Return the [x, y] coordinate for the center point of the cell that contains the specified text.  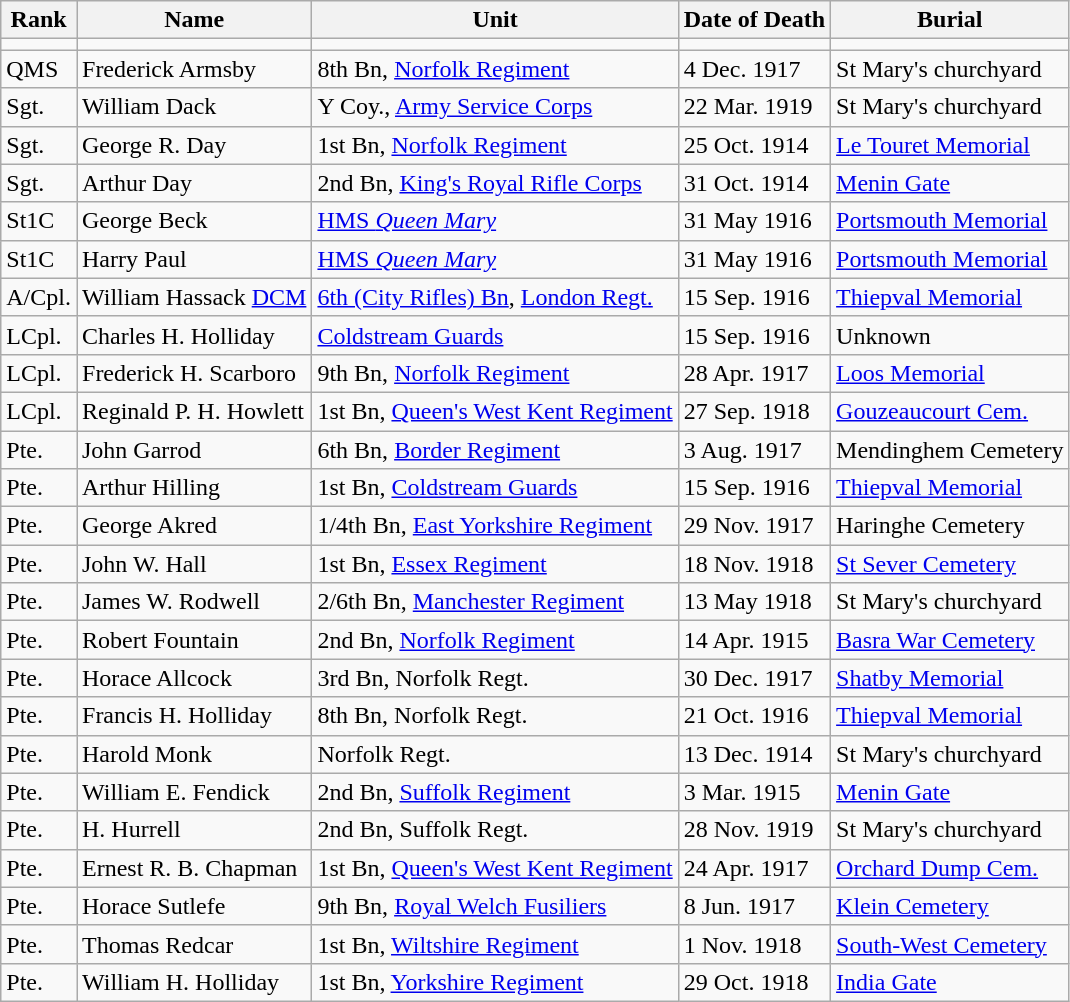
1st Bn, Essex Regiment [495, 564]
H. Hurrell [194, 830]
13 May 1918 [754, 602]
Reginald P. H. Howlett [194, 411]
Robert Fountain [194, 640]
Frederick Armsby [194, 69]
Francis H. Holliday [194, 716]
George Beck [194, 221]
3 Mar. 1915 [754, 792]
Haringhe Cemetery [950, 526]
1st Bn, Coldstream Guards [495, 488]
3rd Bn, Norfolk Regt. [495, 678]
27 Sep. 1918 [754, 411]
QMS [39, 69]
Klein Cemetery [950, 906]
1st Bn, Norfolk Regiment [495, 145]
29 Nov. 1917 [754, 526]
Name [194, 20]
6th (City Rifles) Bn, London Regt. [495, 297]
Norfolk Regt. [495, 754]
John Garrod [194, 449]
24 Apr. 1917 [754, 868]
2/6th Bn, Manchester Regiment [495, 602]
John W. Hall [194, 564]
29 Oct. 1918 [754, 982]
Harold Monk [194, 754]
28 Apr. 1917 [754, 373]
Charles H. Holliday [194, 335]
Horace Sutlefe [194, 906]
9th Bn, Norfolk Regiment [495, 373]
Rank [39, 20]
Shatby Memorial [950, 678]
Thomas Redcar [194, 944]
Horace Allcock [194, 678]
Unit [495, 20]
Harry Paul [194, 259]
2nd Bn, Norfolk Regiment [495, 640]
Le Touret Memorial [950, 145]
14 Apr. 1915 [754, 640]
St Sever Cemetery [950, 564]
Basra War Cemetery [950, 640]
Arthur Hilling [194, 488]
1st Bn, Wiltshire Regiment [495, 944]
Frederick H. Scarboro [194, 373]
Coldstream Guards [495, 335]
13 Dec. 1914 [754, 754]
9th Bn, Royal Welch Fusiliers [495, 906]
India Gate [950, 982]
8 Jun. 1917 [754, 906]
18 Nov. 1918 [754, 564]
Date of Death [754, 20]
2nd Bn, King's Royal Rifle Corps [495, 183]
William H. Holliday [194, 982]
8th Bn, Norfolk Regt. [495, 716]
22 Mar. 1919 [754, 107]
William Hassack DCM [194, 297]
1st Bn, Yorkshire Regiment [495, 982]
3 Aug. 1917 [754, 449]
Loos Memorial [950, 373]
6th Bn, Border Regiment [495, 449]
2nd Bn, Suffolk Regt. [495, 830]
2nd Bn, Suffolk Regiment [495, 792]
A/Cpl. [39, 297]
Y Coy., Army Service Corps [495, 107]
30 Dec. 1917 [754, 678]
Arthur Day [194, 183]
1 Nov. 1918 [754, 944]
Mendinghem Cemetery [950, 449]
31 Oct. 1914 [754, 183]
George R. Day [194, 145]
4 Dec. 1917 [754, 69]
Ernest R. B. Chapman [194, 868]
George Akred [194, 526]
Gouzeaucourt Cem. [950, 411]
25 Oct. 1914 [754, 145]
South-West Cemetery [950, 944]
1/4th Bn, East Yorkshire Regiment [495, 526]
8th Bn, Norfolk Regiment [495, 69]
William E. Fendick [194, 792]
William Dack [194, 107]
James W. Rodwell [194, 602]
Orchard Dump Cem. [950, 868]
Unknown [950, 335]
28 Nov. 1919 [754, 830]
21 Oct. 1916 [754, 716]
Burial [950, 20]
